Capture the cell that displays the provided text and extract its (x, y) central coordinate. 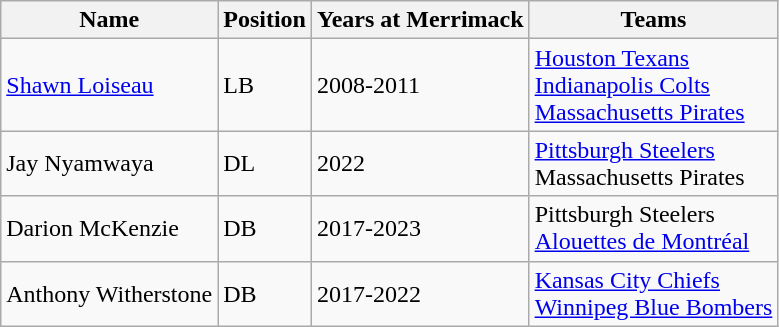
2017-2022 (420, 294)
2008-2011 (420, 85)
Teams (654, 20)
Houston TexansIndianapolis ColtsMassachusetts Pirates (654, 85)
Pittsburgh SteelersAlouettes de Montréal (654, 228)
Shawn Loiseau (110, 85)
Kansas City ChiefsWinnipeg Blue Bombers (654, 294)
Position (265, 20)
Pittsburgh SteelersMassachusetts Pirates (654, 164)
LB (265, 85)
Anthony Witherstone (110, 294)
Years at Merrimack (420, 20)
DL (265, 164)
Name (110, 20)
2022 (420, 164)
2017-2023 (420, 228)
Darion McKenzie (110, 228)
Jay Nyamwaya (110, 164)
